Detect which cell encompasses the target text, then output its [X, Y] center coordinate. 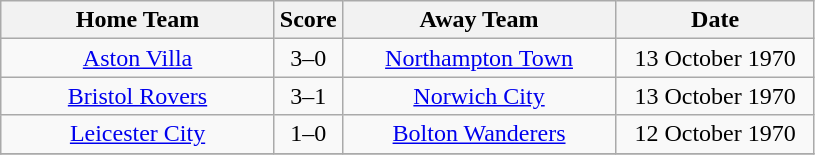
12 October 1970 [716, 134]
Northampton Town [479, 58]
Home Team [138, 20]
Bolton Wanderers [479, 134]
Away Team [479, 20]
Leicester City [138, 134]
1–0 [308, 134]
Aston Villa [138, 58]
3–1 [308, 96]
Bristol Rovers [138, 96]
Norwich City [479, 96]
Score [308, 20]
3–0 [308, 58]
Date [716, 20]
